Provide the (X, Y) coordinate of the cell's center where the given text is located.  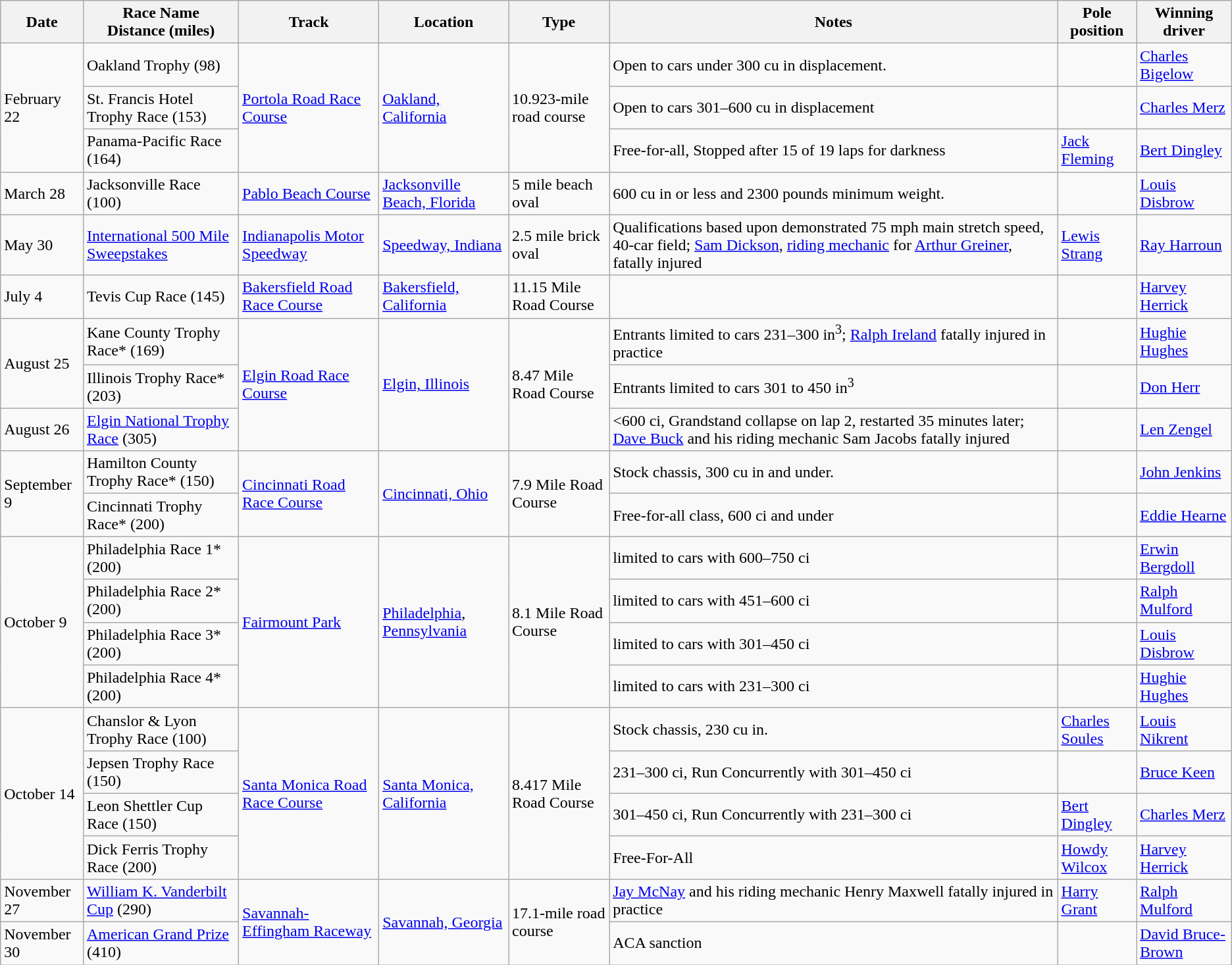
limited to cars with 600–750 ci (833, 558)
8.417 Mile Road Course (559, 793)
Indianapolis Motor Speedway (309, 245)
William K. Vanderbilt Cup (290) (161, 900)
Philadelphia, Pennsylvania (444, 622)
Leon Shettler Cup Race (150) (161, 815)
Louis Nikrent (1185, 729)
Philadelphia Race 4* (200) (161, 686)
Charles Bigelow (1185, 65)
Panama-Pacific Race (164) (161, 150)
Location (444, 22)
Chanslor & Lyon Trophy Race (100) (161, 729)
Elgin Road Race Course (309, 384)
limited to cars with 451–600 ci (833, 600)
Don Herr (1185, 387)
Elgin National Trophy Race (305) (161, 429)
Type (559, 22)
American Grand Prize (410) (161, 944)
231–300 ci, Run Concurrently with 301–450 ci (833, 771)
301–450 ci, Run Concurrently with 231–300 ci (833, 815)
Dick Ferris Trophy Race (200) (161, 857)
Free-for-all class, 600 ci and under (833, 515)
Stock chassis, 300 cu in and under. (833, 473)
Kane County Trophy Race* (169) (161, 342)
Oakland, California (444, 108)
Pablo Beach Course (309, 194)
limited to cars with 231–300 ci (833, 686)
ACA sanction (833, 944)
10.923-mile road course (559, 108)
Date (42, 22)
Howdy Wilcox (1097, 857)
John Jenkins (1185, 473)
5 mile beach oval (559, 194)
2.5 mile brick oval (559, 245)
Pole position (1097, 22)
David Bruce-Brown (1185, 944)
Jepsen Trophy Race (150) (161, 771)
February 22 (42, 108)
Jack Fleming (1097, 150)
Savannah, Georgia (444, 922)
Erwin Bergdoll (1185, 558)
limited to cars with 301–450 ci (833, 644)
8.1 Mile Road Course (559, 622)
Oakland Trophy (98) (161, 65)
October 9 (42, 622)
November 30 (42, 944)
Free-For-All (833, 857)
8.47 Mile Road Course (559, 384)
Philadelphia Race 2* (200) (161, 600)
Charles Soules (1097, 729)
Santa Monica, California (444, 793)
Bakersfield Road Race Course (309, 296)
Illinois Trophy Race* (203) (161, 387)
Qualifications based upon demonstrated 75 mph main stretch speed, 40-car field; Sam Dickson, riding mechanic for Arthur Greiner, fatally injured (833, 245)
Open to cars 301–600 cu in displacement (833, 108)
Jacksonville Race (100) (161, 194)
Savannah-Effingham Raceway (309, 922)
August 26 (42, 429)
Cincinnati, Ohio (444, 494)
Hamilton County Trophy Race* (150) (161, 473)
Portola Road Race Course (309, 108)
7.9 Mile Road Course (559, 494)
Santa Monica Road Race Course (309, 793)
Philadelphia Race 3* (200) (161, 644)
Entrants limited to cars 301 to 450 in3 (833, 387)
Open to cars under 300 cu in displacement. (833, 65)
Tevis Cup Race (145) (161, 296)
March 28 (42, 194)
Entrants limited to cars 231–300 in3; Ralph Ireland fatally injured in practice (833, 342)
Speedway, Indiana (444, 245)
Race NameDistance (miles) (161, 22)
Stock chassis, 230 cu in. (833, 729)
Free-for-all, Stopped after 15 of 19 laps for darkness (833, 150)
Cincinnati Road Race Course (309, 494)
Eddie Hearne (1185, 515)
Bakersfield, California (444, 296)
Elgin, Illinois (444, 384)
St. Francis Hotel Trophy Race (153) (161, 108)
Harry Grant (1097, 900)
October 14 (42, 793)
September 9 (42, 494)
November 27 (42, 900)
August 25 (42, 363)
Track (309, 22)
600 cu in or less and 2300 pounds minimum weight. (833, 194)
Cincinnati Trophy Race* (200) (161, 515)
Philadelphia Race 1* (200) (161, 558)
Jay McNay and his riding mechanic Henry Maxwell fatally injured in practice (833, 900)
July 4 (42, 296)
Lewis Strang (1097, 245)
Ray Harroun (1185, 245)
Notes (833, 22)
International 500 Mile Sweepstakes (161, 245)
17.1-mile road course (559, 922)
Len Zengel (1185, 429)
Bruce Keen (1185, 771)
<600 ci, Grandstand collapse on lap 2, restarted 35 minutes later; Dave Buck and his riding mechanic Sam Jacobs fatally injured (833, 429)
Winning driver (1185, 22)
11.15 Mile Road Course (559, 296)
Jacksonville Beach, Florida (444, 194)
May 30 (42, 245)
Fairmount Park (309, 622)
